Return the (x, y) coordinate for the center point of the cell that contains the specified text.  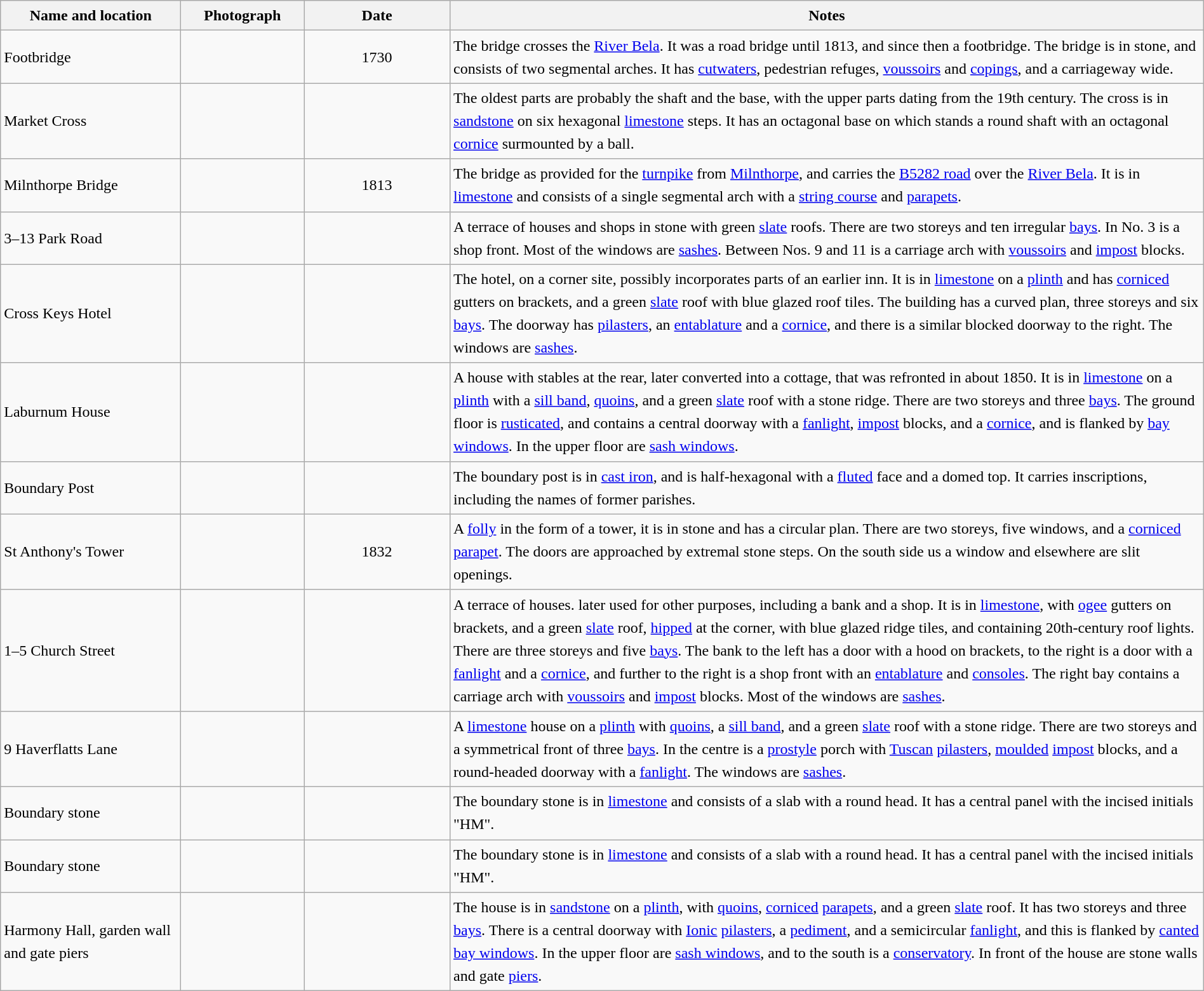
Harmony Hall, garden wall and gate piers (91, 941)
Date (377, 15)
9 Haverflatts Lane (91, 748)
Laburnum House (91, 412)
1–5 Church Street (91, 651)
St Anthony's Tower (91, 551)
Milnthorpe Bridge (91, 185)
1832 (377, 551)
Footbridge (91, 57)
3–13 Park Road (91, 238)
Market Cross (91, 121)
Photograph (243, 15)
1813 (377, 185)
Cross Keys Hotel (91, 314)
Name and location (91, 15)
Boundary Post (91, 488)
Notes (827, 15)
1730 (377, 57)
